Identify which cell holds the provided text, then report its (X, Y) central coordinate. 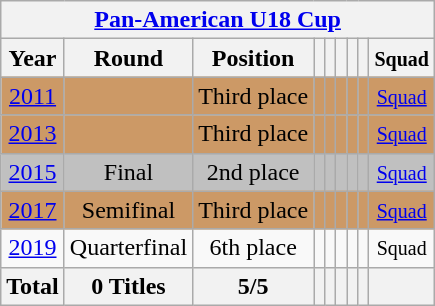
2nd place (254, 172)
Total (33, 286)
0 Titles (128, 286)
2013 (33, 134)
Final (128, 172)
6th place (254, 248)
Position (254, 58)
Year (33, 58)
2017 (33, 210)
Pan-American U18 Cup (218, 20)
2019 (33, 248)
2011 (33, 96)
2015 (33, 172)
Quarterfinal (128, 248)
Semifinal (128, 210)
Round (128, 58)
5/5 (254, 286)
